Pinpoint the cell where the given text exists, returning its (x, y) midpoint coordinate. 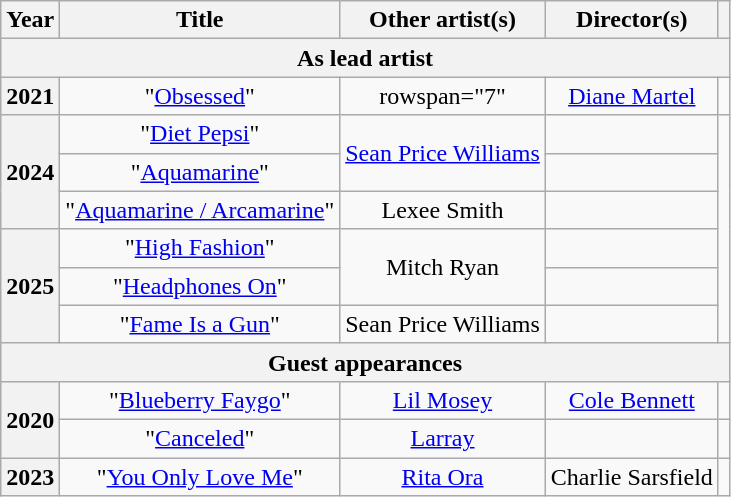
Charlie Sarsfield (632, 477)
Lil Mosey (443, 400)
"Obsessed" (200, 96)
Mitch Ryan (443, 267)
"Headphones On" (200, 286)
"Fame Is a Gun" (200, 324)
"Aquamarine / Arcamarine" (200, 210)
"Diet Pepsi" (200, 134)
"You Only Love Me" (200, 477)
2024 (30, 172)
2025 (30, 286)
Title (200, 20)
Lexee Smith (443, 210)
"Canceled" (200, 438)
Guest appearances (366, 362)
Year (30, 20)
2020 (30, 419)
"Blueberry Faygo" (200, 400)
Rita Ora (443, 477)
As lead artist (366, 58)
Diane Martel (632, 96)
rowspan="7" (443, 96)
2021 (30, 96)
Director(s) (632, 20)
"High Fashion" (200, 248)
Larray (443, 438)
Cole Bennett (632, 400)
"Aquamarine" (200, 172)
2023 (30, 477)
Other artist(s) (443, 20)
